Detect which cell encompasses the target text, then output its (x, y) center coordinate. 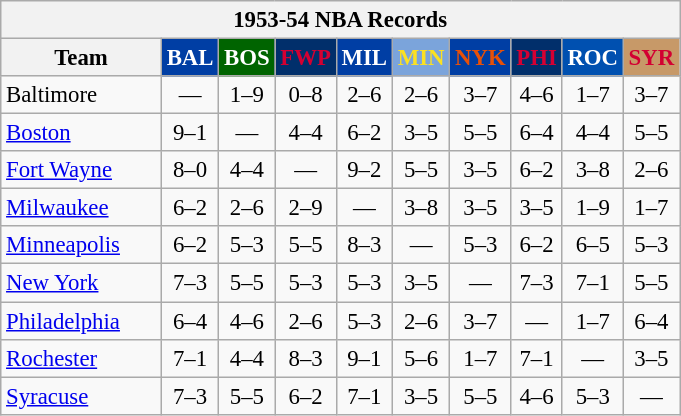
New York (82, 283)
9–2 (364, 170)
Rochester (82, 358)
MIL (364, 58)
FWP (306, 58)
BOS (247, 58)
Syracuse (82, 396)
MIN (420, 58)
1953-54 NBA Records (340, 20)
SYR (651, 58)
Minneapolis (82, 245)
5–6 (420, 358)
Fort Wayne (82, 170)
PHI (536, 58)
NYK (480, 58)
Baltimore (82, 95)
ROC (592, 58)
Team (82, 58)
BAL (190, 58)
0–8 (306, 95)
Philadelphia (82, 321)
Boston (82, 133)
2–9 (306, 208)
Milwaukee (82, 208)
6–5 (592, 245)
8–0 (190, 170)
